Scan for the cell matching the given text and deliver its (x, y) coordinate at center. 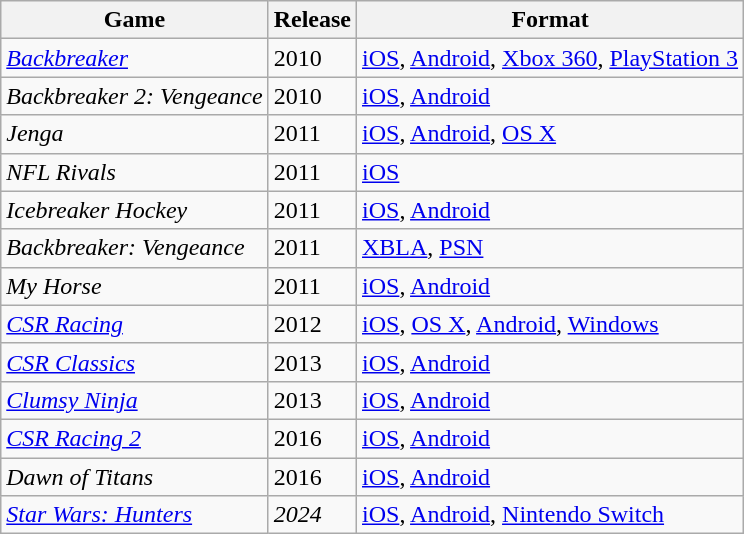
Game (134, 20)
CSR Classics (134, 362)
NFL Rivals (134, 172)
iOS, Android, Nintendo Switch (550, 515)
Dawn of Titans (134, 477)
Jenga (134, 134)
My Horse (134, 286)
iOS, OS X, Android, Windows (550, 324)
2012 (312, 324)
Icebreaker Hockey (134, 210)
Format (550, 20)
Release (312, 20)
CSR Racing 2 (134, 438)
iOS, Android, OS X (550, 134)
Backbreaker 2: Vengeance (134, 96)
iOS (550, 172)
CSR Racing (134, 324)
Star Wars: Hunters (134, 515)
2024 (312, 515)
XBLA, PSN (550, 248)
Clumsy Ninja (134, 400)
Backbreaker (134, 58)
Backbreaker: Vengeance (134, 248)
iOS, Android, Xbox 360, PlayStation 3 (550, 58)
